Extract the [x, y] coordinate from the center of the cell holding the provided text.  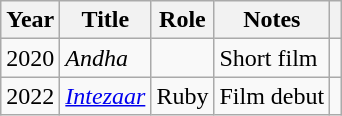
Notes [272, 20]
2022 [30, 96]
Andha [106, 58]
Year [30, 20]
Short film [272, 58]
Intezaar [106, 96]
Film debut [272, 96]
Ruby [182, 96]
Role [182, 20]
2020 [30, 58]
Title [106, 20]
